Extract the (X, Y) coordinate from the center of the cell holding the provided text.  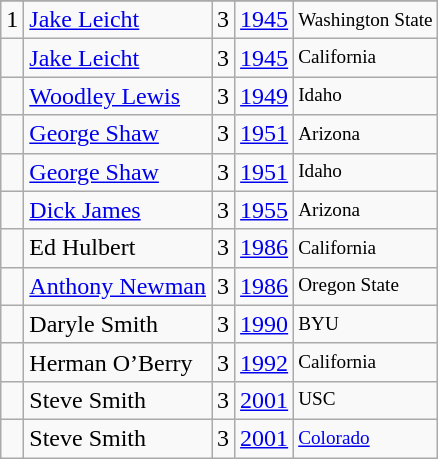
Dick James (118, 210)
1955 (264, 210)
USC (366, 400)
BYU (366, 324)
Daryle Smith (118, 324)
1990 (264, 324)
1992 (264, 362)
Woodley Lewis (118, 96)
Anthony Newman (118, 286)
1 (12, 20)
Ed Hulbert (118, 248)
Herman O’Berry (118, 362)
Washington State (366, 20)
Oregon State (366, 286)
1949 (264, 96)
Colorado (366, 438)
